Return the (X, Y) coordinate for the center point of the cell that contains the specified text.  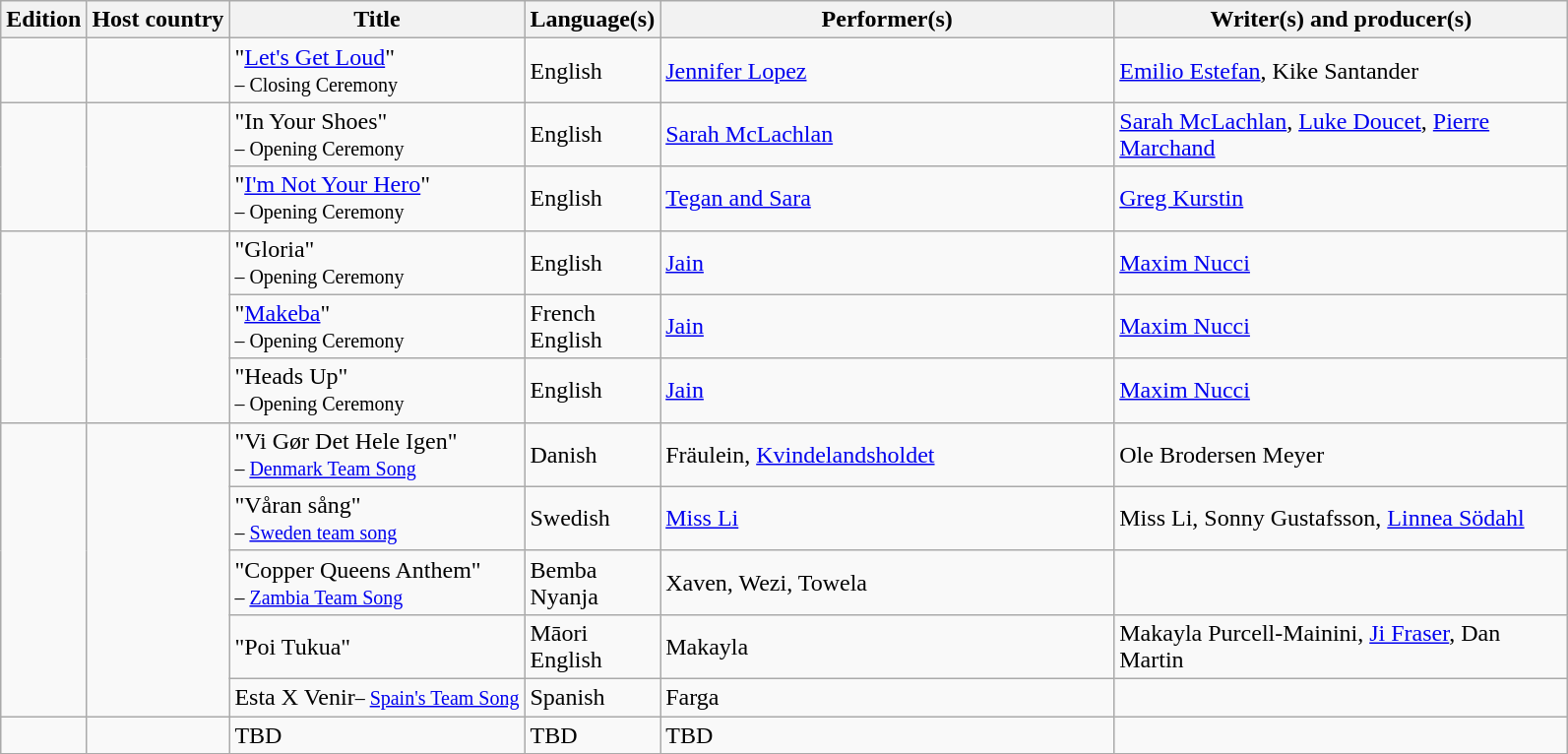
"I'm Not Your Hero"– Opening Ceremony (377, 199)
"Gloria"– Opening Ceremony (377, 262)
Edition (43, 20)
"Makeba"– Opening Ceremony (377, 327)
Tegan and Sara (888, 199)
Miss Li, Sonny Gustafsson, Linnea Södahl (1341, 518)
"In Your Shoes"– Opening Ceremony (377, 134)
Miss Li (888, 518)
Host country (157, 20)
French English (593, 327)
"Våran sång"– Sweden team song (377, 518)
"Copper Queens Anthem"– Zambia Team Song (377, 583)
Swedish (593, 518)
Language(s) (593, 20)
BembaNyanja (593, 583)
"Vi Gør Det Hele Igen"– Denmark Team Song (377, 455)
Greg Kurstin (1341, 199)
Sarah McLachlan (888, 134)
Title (377, 20)
Sarah McLachlan, Luke Doucet, Pierre Marchand (1341, 134)
"Heads Up"– Opening Ceremony (377, 390)
Makayla (888, 646)
Danish (593, 455)
Farga (888, 697)
Emilio Estefan, Kike Santander (1341, 71)
Performer(s) (888, 20)
"Poi Tukua" (377, 646)
Spanish (593, 697)
Fräulein, Kvindelandsholdet (888, 455)
Ole Brodersen Meyer (1341, 455)
MāoriEnglish (593, 646)
Xaven, Wezi, Towela (888, 583)
Jennifer Lopez (888, 71)
Makayla Purcell-Mainini, Ji Fraser, Dan Martin (1341, 646)
Writer(s) and producer(s) (1341, 20)
Esta X Venir– Spain's Team Song (377, 697)
"Let's Get Loud"– Closing Ceremony (377, 71)
